From the cell containing the given text, extract its center point as (X, Y) coordinate. 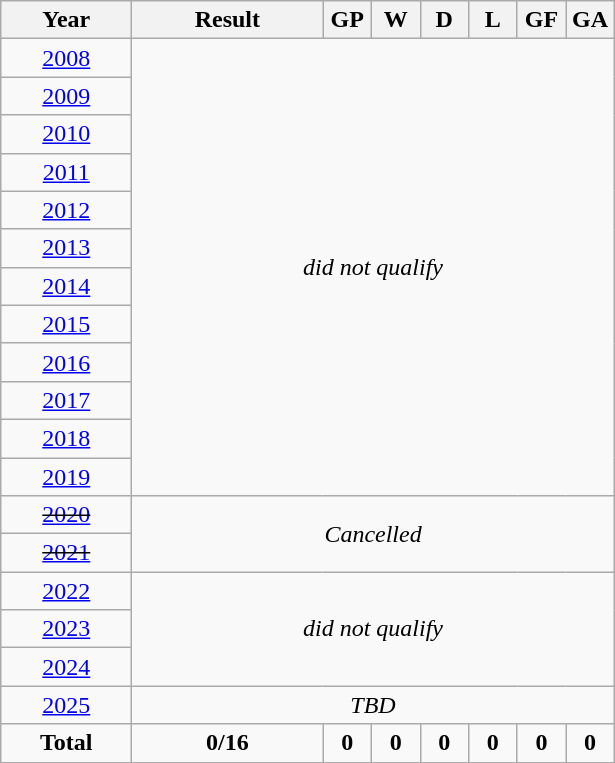
2025 (66, 705)
2013 (66, 248)
2024 (66, 667)
2021 (66, 553)
2017 (66, 400)
2009 (66, 96)
2015 (66, 324)
2020 (66, 515)
GA (590, 20)
2016 (66, 362)
TBD (373, 705)
D (444, 20)
Cancelled (373, 534)
W (396, 20)
2022 (66, 591)
Result (228, 20)
Total (66, 743)
Year (66, 20)
2018 (66, 438)
2010 (66, 134)
0/16 (228, 743)
2014 (66, 286)
2012 (66, 210)
2008 (66, 58)
GF (542, 20)
2011 (66, 172)
L (494, 20)
GP (348, 20)
2023 (66, 629)
2019 (66, 477)
